Return (x, y) of the center of cell containing provided text 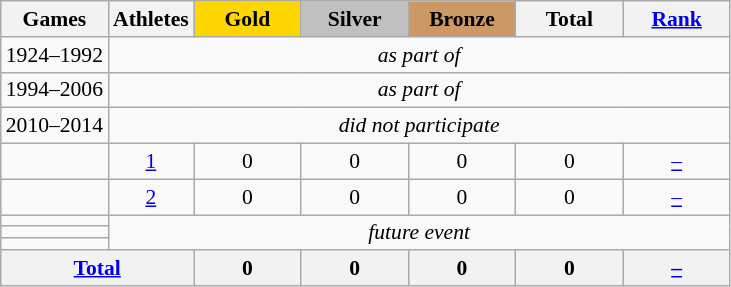
1994–2006 (54, 90)
Athletes (151, 19)
2 (151, 197)
1 (151, 162)
2010–2014 (54, 126)
Gold (248, 19)
Silver (354, 19)
Rank (676, 19)
Games (54, 19)
did not participate (419, 126)
future event (419, 233)
1924–1992 (54, 55)
Bronze (462, 19)
